Determine the [x, y] coordinate at the center of the cell enclosing the given text.  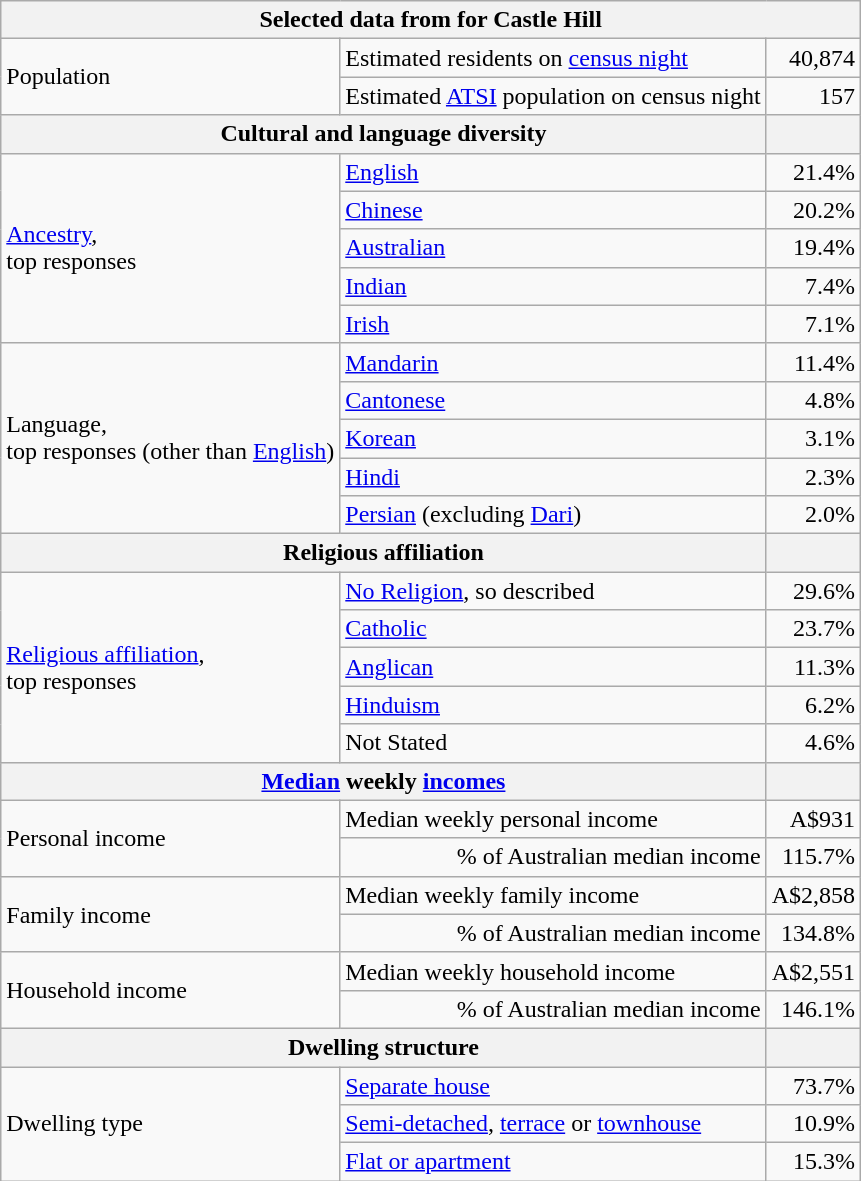
A$2,551 [813, 971]
Catholic [553, 629]
73.7% [813, 1085]
23.7% [813, 629]
4.8% [813, 400]
Mandarin [553, 362]
Indian [553, 286]
Irish [553, 324]
115.7% [813, 857]
15.3% [813, 1162]
Not Stated [553, 743]
157 [813, 96]
Dwelling structure [384, 1047]
Estimated ATSI population on census night [553, 96]
Population [170, 77]
7.1% [813, 324]
11.4% [813, 362]
10.9% [813, 1124]
Ancestry,top responses [170, 248]
Median weekly personal income [553, 819]
Median weekly household income [553, 971]
Cultural and language diversity [384, 134]
Median weekly incomes [384, 781]
Religious affiliation,top responses [170, 667]
2.0% [813, 515]
Family income [170, 914]
134.8% [813, 933]
No Religion, so described [553, 591]
Median weekly family income [553, 895]
A$931 [813, 819]
40,874 [813, 58]
Australian [553, 248]
English [553, 172]
Anglican [553, 667]
Dwelling type [170, 1123]
Flat or apartment [553, 1162]
21.4% [813, 172]
Selected data from for Castle Hill [431, 20]
Semi-detached, terrace or townhouse [553, 1124]
Hindi [553, 477]
146.1% [813, 1009]
20.2% [813, 210]
Household income [170, 990]
Personal income [170, 838]
4.6% [813, 743]
Religious affiliation [384, 553]
Chinese [553, 210]
Hinduism [553, 705]
Separate house [553, 1085]
Estimated residents on census night [553, 58]
11.3% [813, 667]
Persian (excluding Dari) [553, 515]
19.4% [813, 248]
Korean [553, 438]
29.6% [813, 591]
7.4% [813, 286]
2.3% [813, 477]
Language,top responses (other than English) [170, 438]
3.1% [813, 438]
Cantonese [553, 400]
6.2% [813, 705]
A$2,858 [813, 895]
